From the cell containing the given text, extract its center point as [X, Y] coordinate. 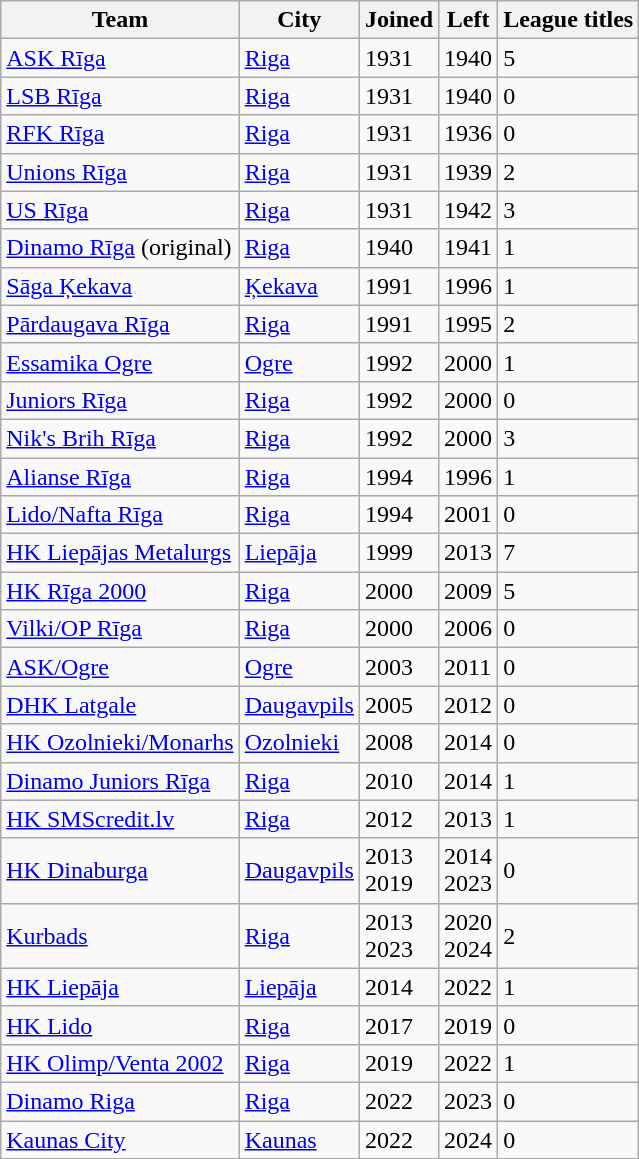
Dinamo Juniors Rīga [120, 781]
Left [468, 20]
HK Rīga 2000 [120, 591]
7 [568, 553]
Ķekava [299, 286]
2001 [468, 515]
Kaunas [299, 1139]
City [299, 20]
1936 [468, 134]
DHK Latgale [120, 705]
2017 [398, 1025]
Alianse Rīga [120, 477]
2005 [398, 705]
2011 [468, 667]
League titles [568, 20]
1939 [468, 172]
2024 [468, 1139]
Sāga Ķekava [120, 286]
Vilki/OP Rīga [120, 629]
Ozolnieki [299, 743]
Team [120, 20]
2010 [398, 781]
ASK/Ogre [120, 667]
HK Lido [120, 1025]
HK Olimp/Venta 2002 [120, 1063]
1941 [468, 248]
2009 [468, 591]
Pārdaugava Rīga [120, 324]
1999 [398, 553]
2008 [398, 743]
2023 [468, 1101]
1942 [468, 210]
US Rīga [120, 210]
RFK Rīga [120, 134]
Essamika Ogre [120, 362]
Joined [398, 20]
HK Liepāja [120, 987]
1995 [468, 324]
2006 [468, 629]
20132019 [398, 870]
HK Liepājas Metalurgs [120, 553]
20142023 [468, 870]
20132023 [398, 936]
Unions Rīga [120, 172]
Kurbads [120, 936]
Kaunas City [120, 1139]
HK Ozolnieki/Monarhs [120, 743]
ASK Rīga [120, 58]
HK Dinaburga [120, 870]
Nik's Brih Rīga [120, 438]
2003 [398, 667]
Dinamo Riga [120, 1101]
Dinamo Rīga (original) [120, 248]
Juniors Rīga [120, 400]
Lido/Nafta Rīga [120, 515]
LSB Rīga [120, 96]
HK SMScredit.lv [120, 819]
20202024 [468, 936]
